Output the [x, y] coordinate of the center of the cell containing the given text.  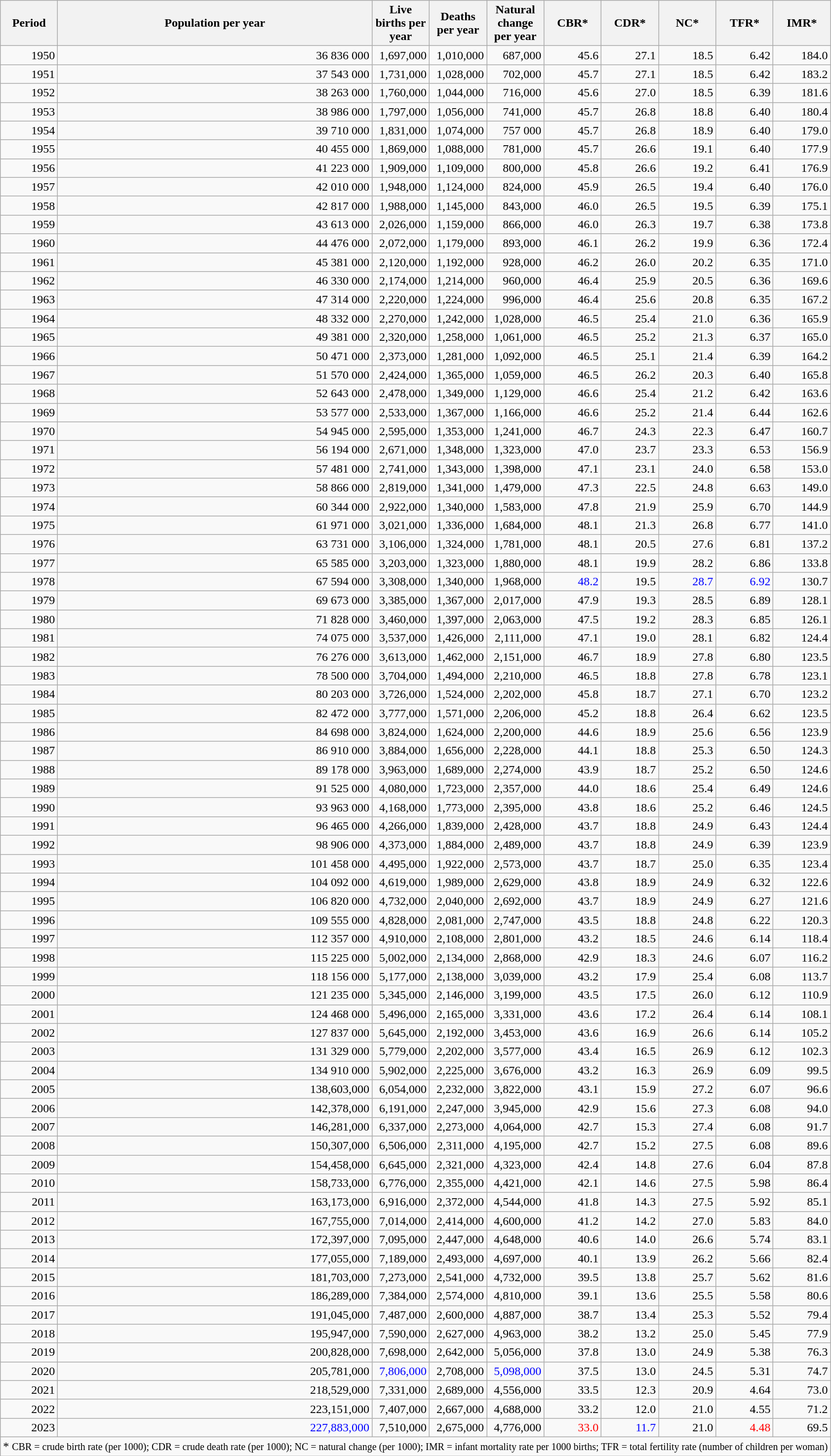
1,723,000 [458, 788]
179.0 [802, 130]
1,353,000 [458, 431]
87.8 [802, 1164]
33.5 [573, 1390]
1976 [29, 544]
2,210,000 [515, 676]
165.8 [802, 375]
19.0 [630, 638]
17.2 [630, 1014]
44.1 [573, 751]
2,428,000 [515, 826]
2,541,000 [458, 1277]
41 223 000 [215, 168]
2,228,000 [515, 751]
1,324,000 [458, 544]
180.4 [802, 112]
38 263 000 [215, 93]
96 465 000 [215, 826]
2,667,000 [458, 1409]
Live births per year [400, 23]
123.1 [802, 676]
2004 [29, 1070]
6.82 [745, 638]
40.6 [573, 1240]
150,307,000 [215, 1145]
76.3 [802, 1352]
996,000 [515, 300]
6.80 [745, 657]
6.77 [745, 525]
2,311,000 [458, 1145]
1952 [29, 93]
2,111,000 [515, 638]
96.6 [802, 1089]
1,479,000 [515, 487]
1,365,000 [458, 375]
3,385,000 [400, 601]
16.9 [630, 1033]
2,138,000 [458, 976]
89.6 [802, 1145]
50 471 000 [215, 356]
1954 [29, 130]
5,902,000 [400, 1070]
176.9 [802, 168]
2015 [29, 1277]
1,922,000 [458, 864]
2007 [29, 1127]
14.8 [630, 1164]
163,173,000 [215, 1202]
49 381 000 [215, 337]
40 455 000 [215, 149]
1995 [29, 901]
158,733,000 [215, 1183]
181,703,000 [215, 1277]
5.52 [745, 1315]
18.3 [630, 958]
33.0 [573, 1427]
1,336,000 [458, 525]
1,624,000 [458, 732]
1961 [29, 262]
78 500 000 [215, 676]
153.0 [802, 469]
1,242,000 [458, 319]
28.1 [687, 638]
133.8 [802, 563]
20.9 [687, 1390]
1,968,000 [515, 582]
1,398,000 [515, 469]
4,266,000 [400, 826]
1,426,000 [458, 638]
2,692,000 [515, 901]
6,776,000 [400, 1183]
2011 [29, 1202]
4,910,000 [400, 939]
44.0 [573, 788]
1,760,000 [400, 93]
5,002,000 [400, 958]
48 332 000 [215, 319]
25.5 [687, 1296]
1,179,000 [458, 243]
116.2 [802, 958]
43.4 [573, 1052]
89 178 000 [215, 769]
7,331,000 [400, 1390]
2,747,000 [515, 920]
1,010,000 [458, 55]
1981 [29, 638]
24.3 [630, 431]
122.6 [802, 883]
1,880,000 [515, 563]
2,922,000 [400, 506]
2,478,000 [400, 394]
2006 [29, 1108]
45.2 [573, 713]
13.9 [630, 1258]
6.46 [745, 807]
2,040,000 [458, 901]
4,688,000 [515, 1409]
47.9 [573, 601]
19.4 [687, 187]
3,726,000 [400, 694]
23.3 [687, 450]
1,656,000 [458, 751]
4,963,000 [515, 1334]
14.0 [630, 1240]
3,203,000 [400, 563]
22.5 [630, 487]
6.58 [745, 469]
142,378,000 [215, 1108]
141.0 [802, 525]
741,000 [515, 112]
37.8 [573, 1352]
1972 [29, 469]
1991 [29, 826]
1986 [29, 732]
7,273,000 [400, 1277]
177.9 [802, 149]
3,331,000 [515, 1014]
1980 [29, 619]
2,533,000 [400, 412]
1,583,000 [515, 506]
1,524,000 [458, 694]
6.56 [745, 732]
5,098,000 [515, 1371]
1965 [29, 337]
40.1 [573, 1258]
91.7 [802, 1127]
2,671,000 [400, 450]
13.4 [630, 1315]
38.2 [573, 1334]
130.7 [802, 582]
1,061,000 [515, 337]
7,384,000 [400, 1296]
94.0 [802, 1108]
112 357 000 [215, 939]
42 010 000 [215, 187]
2,424,000 [400, 375]
2017 [29, 1315]
6.22 [745, 920]
5.62 [745, 1277]
21.2 [687, 394]
43 613 000 [215, 224]
1,731,000 [400, 74]
2023 [29, 1427]
1957 [29, 187]
38.7 [573, 1315]
11.7 [630, 1427]
191,045,000 [215, 1315]
71.2 [802, 1409]
28.7 [687, 582]
169.6 [802, 281]
28.5 [687, 601]
93 963 000 [215, 807]
2,146,000 [458, 995]
177,055,000 [215, 1258]
15.9 [630, 1089]
1979 [29, 601]
2,868,000 [515, 958]
1996 [29, 920]
2,573,000 [515, 864]
2,819,000 [400, 487]
1982 [29, 657]
4,776,000 [515, 1427]
109 555 000 [215, 920]
687,000 [515, 55]
5.38 [745, 1352]
IMR* [802, 23]
45.9 [573, 187]
80 203 000 [215, 694]
2018 [29, 1334]
4,195,000 [515, 1145]
164.2 [802, 356]
86.4 [802, 1183]
1,781,000 [515, 544]
127 837 000 [215, 1033]
28.3 [687, 619]
3,676,000 [515, 1070]
4,810,000 [515, 1296]
1,092,000 [515, 356]
7,407,000 [400, 1409]
1,224,000 [458, 300]
56 194 000 [215, 450]
6.92 [745, 582]
15.3 [630, 1127]
893,000 [515, 243]
137.2 [802, 544]
1973 [29, 487]
14.3 [630, 1202]
6.85 [745, 619]
76 276 000 [215, 657]
43.9 [573, 769]
1,281,000 [458, 356]
6,506,000 [400, 1145]
6.47 [745, 431]
928,000 [515, 262]
124 468 000 [215, 1014]
6.43 [745, 826]
123.4 [802, 864]
3,884,000 [400, 751]
26.3 [630, 224]
85.1 [802, 1202]
2,206,000 [515, 713]
44.6 [573, 732]
1969 [29, 412]
25.7 [687, 1277]
61 971 000 [215, 525]
2,200,000 [515, 732]
1953 [29, 112]
1,797,000 [400, 112]
2,134,000 [458, 958]
1,059,000 [515, 375]
1,684,000 [515, 525]
4,828,000 [400, 920]
47.5 [573, 619]
46.1 [573, 243]
53 577 000 [215, 412]
110.9 [802, 995]
120.3 [802, 920]
38 986 000 [215, 112]
1,044,000 [458, 93]
171.0 [802, 262]
42.4 [573, 1164]
4,697,000 [515, 1258]
13.8 [630, 1277]
1956 [29, 168]
167,755,000 [215, 1221]
46 330 000 [215, 281]
2,165,000 [458, 1014]
6,054,000 [400, 1089]
205,781,000 [215, 1371]
156.9 [802, 450]
131 329 000 [215, 1052]
2012 [29, 1221]
3,613,000 [400, 657]
69 673 000 [215, 601]
4,619,000 [400, 883]
1955 [29, 149]
2,447,000 [458, 1240]
2001 [29, 1014]
81.6 [802, 1277]
123.2 [802, 694]
2,395,000 [515, 807]
3,199,000 [515, 995]
1993 [29, 864]
Deaths per year [458, 23]
2,225,000 [458, 1070]
3,824,000 [400, 732]
2,414,000 [458, 1221]
4,064,000 [515, 1127]
98 906 000 [215, 845]
58 866 000 [215, 487]
45 381 000 [215, 262]
2,741,000 [400, 469]
1970 [29, 431]
160.7 [802, 431]
74.7 [802, 1371]
1960 [29, 243]
4,421,000 [515, 1183]
1,159,000 [458, 224]
2019 [29, 1352]
69.5 [802, 1427]
44 476 000 [215, 243]
25.1 [630, 356]
866,000 [515, 224]
12.3 [630, 1390]
3,704,000 [400, 676]
37.5 [573, 1371]
3,577,000 [515, 1052]
16.3 [630, 1070]
91 525 000 [215, 788]
2,108,000 [458, 939]
77.9 [802, 1334]
27.4 [687, 1127]
28.2 [687, 563]
4,373,000 [400, 845]
1990 [29, 807]
7,806,000 [400, 1371]
17.5 [630, 995]
1,129,000 [515, 394]
128.1 [802, 601]
1994 [29, 883]
12.0 [630, 1409]
2,220,000 [400, 300]
165.9 [802, 319]
23.1 [630, 469]
3,822,000 [515, 1089]
2,174,000 [400, 281]
2013 [29, 1240]
Period [29, 23]
2,493,000 [458, 1258]
2,274,000 [515, 769]
7,095,000 [400, 1240]
5,177,000 [400, 976]
1974 [29, 506]
843,000 [515, 205]
4,544,000 [515, 1202]
TFR* [745, 23]
27.3 [687, 1108]
1,909,000 [400, 168]
1,989,000 [458, 883]
3,453,000 [515, 1033]
19.1 [687, 149]
2,026,000 [400, 224]
121.6 [802, 901]
146,281,000 [215, 1127]
47.3 [573, 487]
7,189,000 [400, 1258]
184.0 [802, 55]
2,151,000 [515, 657]
757 000 [515, 130]
3,039,000 [515, 976]
1,088,000 [458, 149]
2,355,000 [458, 1183]
1950 [29, 55]
165.0 [802, 337]
2,489,000 [515, 845]
124.5 [802, 807]
1962 [29, 281]
106 820 000 [215, 901]
2,675,000 [458, 1427]
Population per year [215, 23]
33.2 [573, 1409]
20.8 [687, 300]
16.5 [630, 1052]
2,270,000 [400, 319]
104 092 000 [215, 883]
2,063,000 [515, 619]
1977 [29, 563]
101 458 000 [215, 864]
39.5 [573, 1277]
173.8 [802, 224]
7,698,000 [400, 1352]
1,341,000 [458, 487]
14.2 [630, 1221]
1,145,000 [458, 205]
2,372,000 [458, 1202]
1,192,000 [458, 262]
6.53 [745, 450]
2,273,000 [458, 1127]
13.6 [630, 1296]
5,779,000 [400, 1052]
82.4 [802, 1258]
115 225 000 [215, 958]
17.9 [630, 976]
2,373,000 [400, 356]
47.0 [573, 450]
1998 [29, 958]
42.1 [573, 1183]
5.66 [745, 1258]
2,689,000 [458, 1390]
1,166,000 [515, 412]
CBR* [573, 23]
1,773,000 [458, 807]
6.38 [745, 224]
5.83 [745, 1221]
6.63 [745, 487]
6.81 [745, 544]
3,106,000 [400, 544]
2005 [29, 1089]
1,124,000 [458, 187]
52 643 000 [215, 394]
4.48 [745, 1427]
79.4 [802, 1315]
2022 [29, 1409]
223,151,000 [215, 1409]
218,529,000 [215, 1390]
37 543 000 [215, 74]
1975 [29, 525]
118 156 000 [215, 976]
1997 [29, 939]
41.8 [573, 1202]
1,258,000 [458, 337]
6.27 [745, 901]
2,081,000 [458, 920]
1963 [29, 300]
1989 [29, 788]
65 585 000 [215, 563]
1,988,000 [400, 205]
3,945,000 [515, 1108]
5.98 [745, 1183]
4,323,000 [515, 1164]
Natural change per year [515, 23]
41.2 [573, 1221]
67 594 000 [215, 582]
126.1 [802, 619]
2,232,000 [458, 1089]
4,168,000 [400, 807]
1,343,000 [458, 469]
1,839,000 [458, 826]
1967 [29, 375]
4,080,000 [400, 788]
2,072,000 [400, 243]
6.49 [745, 788]
6.86 [745, 563]
74 075 000 [215, 638]
824,000 [515, 187]
4,495,000 [400, 864]
1951 [29, 74]
13.2 [630, 1334]
4,648,000 [515, 1240]
46.2 [573, 262]
134 910 000 [215, 1070]
42 817 000 [215, 205]
6,191,000 [400, 1108]
1983 [29, 676]
2020 [29, 1371]
1,349,000 [458, 394]
14.6 [630, 1183]
36 836 000 [215, 55]
2,600,000 [458, 1315]
1985 [29, 713]
86 910 000 [215, 751]
20.3 [687, 375]
2,574,000 [458, 1296]
3,460,000 [400, 619]
1,571,000 [458, 713]
2008 [29, 1145]
1,397,000 [458, 619]
5.92 [745, 1202]
6,645,000 [400, 1164]
138,603,000 [215, 1089]
1,109,000 [458, 168]
102.3 [802, 1052]
1,462,000 [458, 657]
1,056,000 [458, 112]
7,014,000 [400, 1221]
6.62 [745, 713]
5.74 [745, 1240]
1,074,000 [458, 130]
84 698 000 [215, 732]
2,357,000 [515, 788]
47.8 [573, 506]
4,600,000 [515, 1221]
4.64 [745, 1390]
154,458,000 [215, 1164]
1,869,000 [400, 149]
124.3 [802, 751]
1,697,000 [400, 55]
6.89 [745, 601]
1992 [29, 845]
1,884,000 [458, 845]
3,537,000 [400, 638]
71 828 000 [215, 619]
7,590,000 [400, 1334]
186,289,000 [215, 1296]
15.2 [630, 1145]
57 481 000 [215, 469]
1,214,000 [458, 281]
2009 [29, 1164]
2003 [29, 1052]
2021 [29, 1390]
99.5 [802, 1070]
181.6 [802, 93]
CDR* [630, 23]
2,708,000 [458, 1371]
105.2 [802, 1033]
5,496,000 [400, 1014]
24.5 [687, 1371]
1,348,000 [458, 450]
2016 [29, 1296]
82 472 000 [215, 713]
NC* [687, 23]
3,021,000 [400, 525]
2,801,000 [515, 939]
2,629,000 [515, 883]
24.0 [687, 469]
6.04 [745, 1164]
21.9 [630, 506]
113.7 [802, 976]
5,056,000 [515, 1352]
1968 [29, 394]
2,595,000 [400, 431]
3,963,000 [400, 769]
47 314 000 [215, 300]
167.2 [802, 300]
2010 [29, 1183]
39 710 000 [215, 130]
1,689,000 [458, 769]
163.6 [802, 394]
1,948,000 [400, 187]
5.58 [745, 1296]
1958 [29, 205]
172,397,000 [215, 1240]
43.1 [573, 1089]
6.44 [745, 412]
6.37 [745, 337]
1959 [29, 224]
2,320,000 [400, 337]
781,000 [515, 149]
702,000 [515, 74]
22.3 [687, 431]
144.9 [802, 506]
800,000 [515, 168]
2,120,000 [400, 262]
121 235 000 [215, 995]
48.2 [573, 582]
73.0 [802, 1390]
7,487,000 [400, 1315]
5.31 [745, 1371]
39.1 [573, 1296]
1971 [29, 450]
5,645,000 [400, 1033]
60 344 000 [215, 506]
1999 [29, 976]
3,777,000 [400, 713]
6.78 [745, 676]
716,000 [515, 93]
51 570 000 [215, 375]
149.0 [802, 487]
84.0 [802, 1221]
63 731 000 [215, 544]
2,192,000 [458, 1033]
19.7 [687, 224]
1966 [29, 356]
54 945 000 [215, 431]
1,241,000 [515, 431]
7,510,000 [400, 1427]
6.09 [745, 1070]
1,494,000 [458, 676]
27.2 [687, 1089]
4.55 [745, 1409]
4,887,000 [515, 1315]
5,345,000 [400, 995]
6.41 [745, 168]
176.0 [802, 187]
2,642,000 [458, 1352]
2000 [29, 995]
175.1 [802, 205]
83.1 [802, 1240]
2002 [29, 1033]
19.3 [630, 601]
2,627,000 [458, 1334]
2,321,000 [458, 1164]
1987 [29, 751]
23.7 [630, 450]
1,831,000 [400, 130]
4,556,000 [515, 1390]
2014 [29, 1258]
118.4 [802, 939]
1978 [29, 582]
1984 [29, 694]
6,916,000 [400, 1202]
20.2 [687, 262]
2,017,000 [515, 601]
200,828,000 [215, 1352]
6.32 [745, 883]
1964 [29, 319]
183.2 [802, 74]
6,337,000 [400, 1127]
195,947,000 [215, 1334]
15.6 [630, 1108]
80.6 [802, 1296]
5.45 [745, 1334]
227,883,000 [215, 1427]
2,247,000 [458, 1108]
108.1 [802, 1014]
162.6 [802, 412]
1988 [29, 769]
3,308,000 [400, 582]
960,000 [515, 281]
172.4 [802, 243]
